Search for the cell housing the specified text and yield its (X, Y) center coordinate. 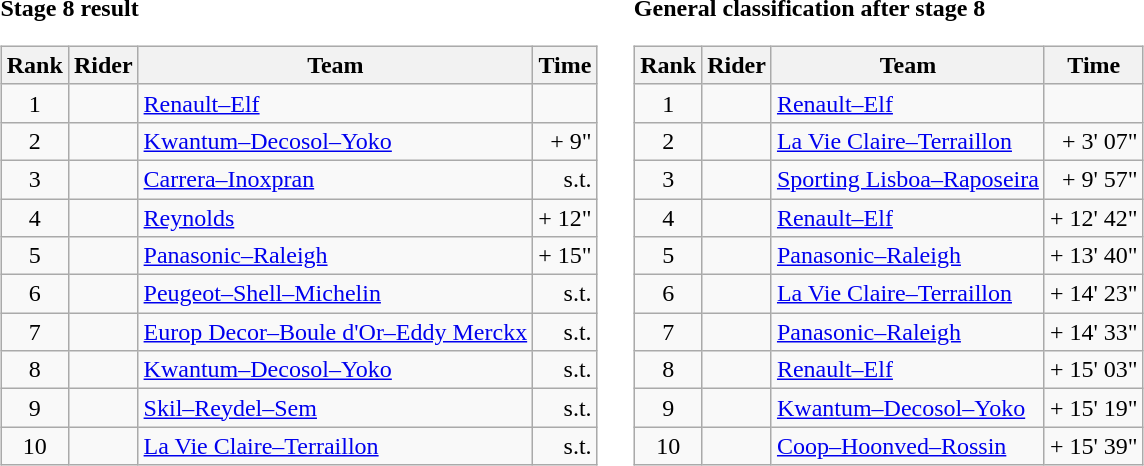
Peugeot–Shell–Michelin (336, 294)
+ 15' 39" (1094, 446)
+ 12' 42" (1094, 217)
Reynolds (336, 217)
+ 12" (565, 217)
Sporting Lisboa–Raposeira (908, 179)
Europ Decor–Boule d'Or–Eddy Merckx (336, 332)
+ 15" (565, 256)
+ 14' 23" (1094, 294)
+ 3' 07" (1094, 141)
Skil–Reydel–Sem (336, 408)
Carrera–Inoxpran (336, 179)
+ 15' 03" (1094, 370)
+ 9" (565, 141)
+ 13' 40" (1094, 256)
+ 9' 57" (1094, 179)
+ 14' 33" (1094, 332)
Coop–Hoonved–Rossin (908, 446)
+ 15' 19" (1094, 408)
